Capture the cell that displays the provided text and extract its (X, Y) central coordinate. 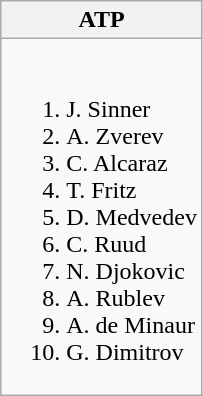
J. Sinner A. Zverev C. Alcaraz T. Fritz D. Medvedev C. Ruud N. Djokovic A. Rublev A. de Minaur G. Dimitrov (102, 217)
ATP (102, 20)
